Pinpoint the cell where the given text exists, returning its [X, Y] midpoint coordinate. 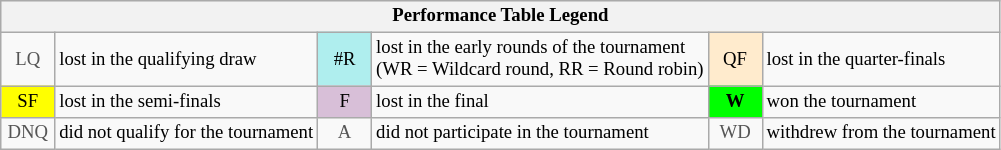
withdrew from the tournament [881, 134]
DNQ [28, 134]
lost in the semi-finals [186, 102]
F [345, 102]
QF [735, 60]
lost in the quarter-finals [881, 60]
#R [345, 60]
Performance Table Legend [500, 16]
LQ [28, 60]
A [345, 134]
lost in the qualifying draw [186, 60]
did not qualify for the tournament [186, 134]
did not participate in the tournament [540, 134]
W [735, 102]
lost in the early rounds of the tournament(WR = Wildcard round, RR = Round robin) [540, 60]
WD [735, 134]
SF [28, 102]
lost in the final [540, 102]
won the tournament [881, 102]
